Output the (x, y) coordinate of the center of the cell containing the given text.  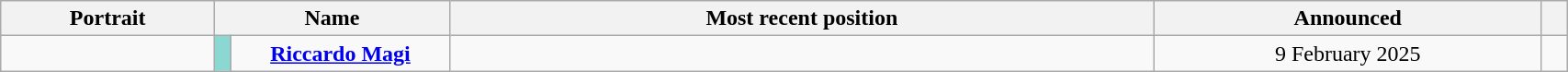
Announced (1348, 18)
Most recent position (801, 18)
Name (333, 18)
9 February 2025 (1348, 54)
Portrait (108, 18)
Riccardo Magi (340, 54)
